Scan for the cell matching the given text and deliver its [x, y] coordinate at center. 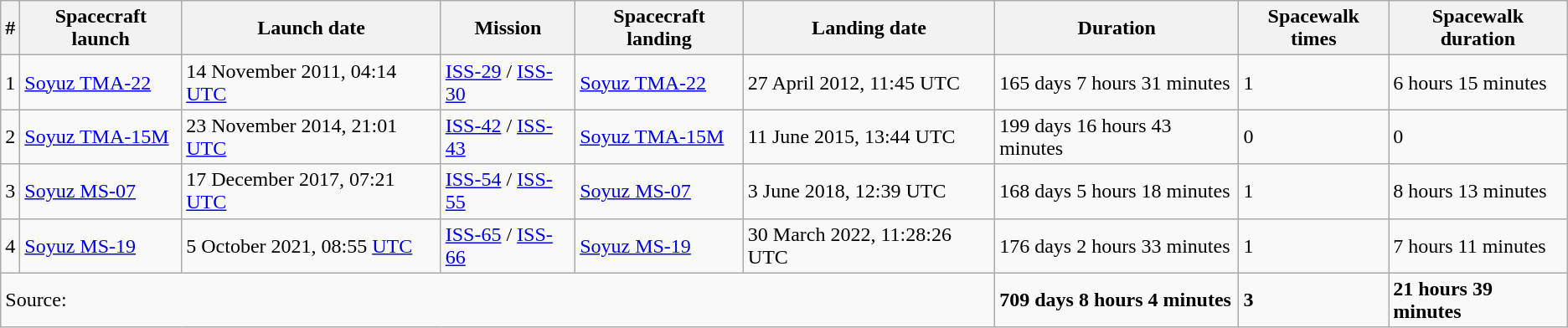
4 [10, 246]
17 December 2017, 07:21 UTC [312, 191]
6 hours 15 minutes [1478, 82]
Spacecraft landing [660, 28]
168 days 5 hours 18 minutes [1117, 191]
23 November 2014, 21:01 UTC [312, 137]
176 days 2 hours 33 minutes [1117, 246]
709 days 8 hours 4 minutes [1117, 300]
27 April 2012, 11:45 UTC [869, 82]
199 days 16 hours 43 minutes [1117, 137]
165 days 7 hours 31 minutes [1117, 82]
Spacewalk times [1313, 28]
2 [10, 137]
Spacecraft launch [101, 28]
ISS-65 / ISS-66 [508, 246]
ISS-42 / ISS-43 [508, 137]
Duration [1117, 28]
# [10, 28]
21 hours 39 minutes [1478, 300]
30 March 2022, 11:28:26 UTC [869, 246]
Mission [508, 28]
8 hours 13 minutes [1478, 191]
Source: [498, 300]
14 November 2011, 04:14 UTC [312, 82]
7 hours 11 minutes [1478, 246]
3 June 2018, 12:39 UTC [869, 191]
Launch date [312, 28]
Spacewalk duration [1478, 28]
Landing date [869, 28]
5 October 2021, 08:55 UTC [312, 246]
ISS-54 / ISS-55 [508, 191]
11 June 2015, 13:44 UTC [869, 137]
ISS-29 / ISS-30 [508, 82]
